Locate the cell with the specified text and output its (X, Y) center coordinate. 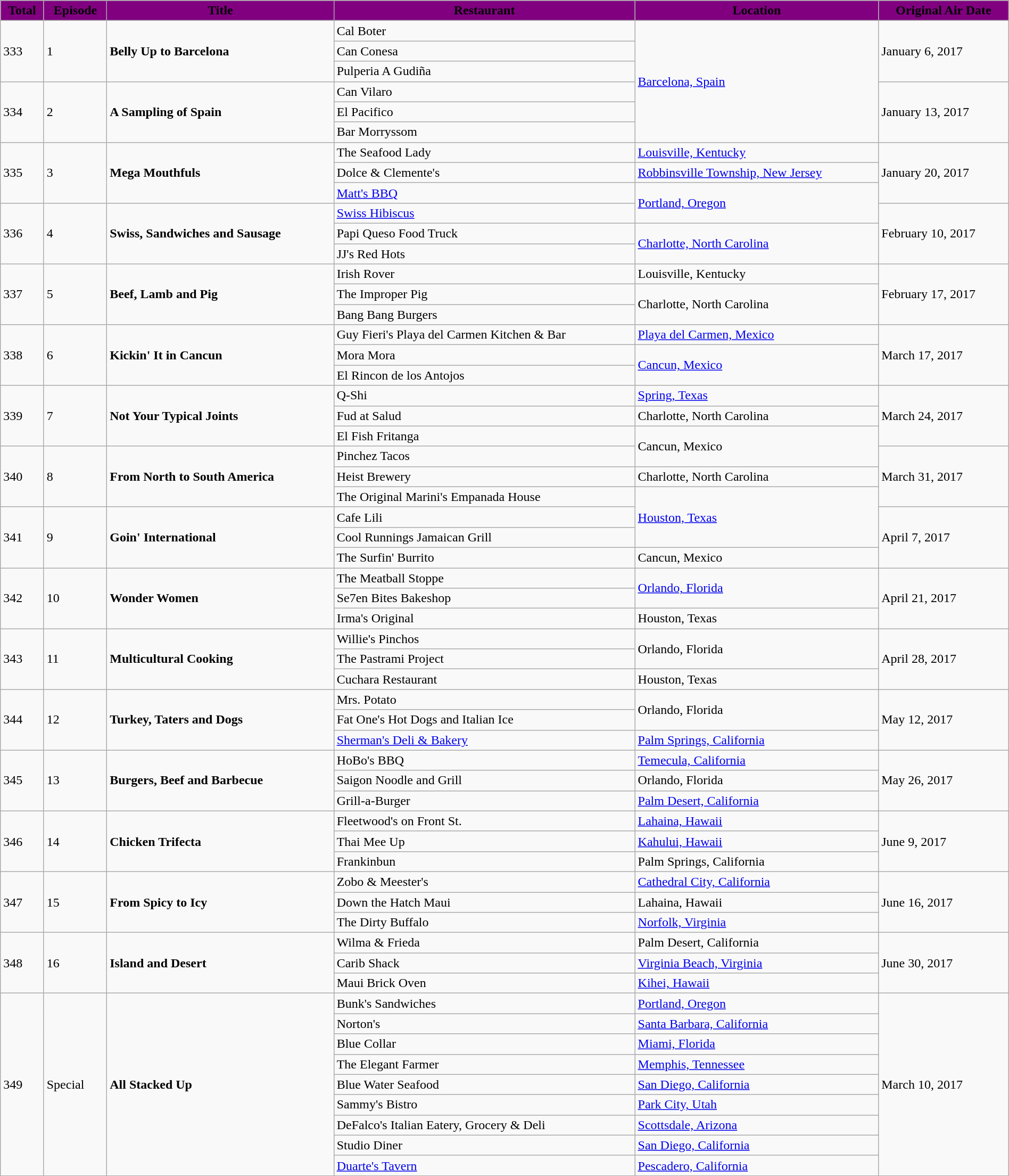
June 30, 2017 (944, 963)
349 (22, 1085)
Virginia Beach, Virginia (757, 963)
Turkey, Taters and Dogs (220, 720)
Wonder Women (220, 598)
4 (76, 233)
April 28, 2017 (944, 659)
Can Vilaro (484, 92)
Duarte's Tavern (484, 1165)
The Improper Pig (484, 294)
Maui Brick Oven (484, 983)
Sherman's Deli & Bakery (484, 740)
Mrs. Potato (484, 700)
345 (22, 780)
Can Conesa (484, 51)
Bang Bang Burgers (484, 315)
A Sampling of Spain (220, 112)
16 (76, 963)
Special (76, 1085)
Kickin' It in Cancun (220, 355)
Episode (76, 11)
341 (22, 537)
Swiss Hibiscus (484, 213)
Pulperia A Gudiña (484, 71)
Pinchez Tacos (484, 456)
Scottsdale, Arizona (757, 1125)
Se7en Bites Bakeshop (484, 598)
HoBo's BBQ (484, 760)
343 (22, 659)
Fat One's Hot Dogs and Italian Ice (484, 720)
Multicultural Cooking (220, 659)
Kihei, Hawaii (757, 983)
May 26, 2017 (944, 780)
Beef, Lamb and Pig (220, 294)
Title (220, 11)
Chicken Trifecta (220, 841)
Memphis, Tennessee (757, 1064)
10 (76, 598)
334 (22, 112)
March 31, 2017 (944, 476)
January 13, 2017 (944, 112)
Blue Water Seafood (484, 1084)
Total (22, 11)
Norfolk, Virginia (757, 923)
Studio Diner (484, 1145)
Belly Up to Barcelona (220, 51)
344 (22, 720)
Playa del Carmen, Mexico (757, 335)
340 (22, 476)
The Seafood Lady (484, 152)
348 (22, 963)
June 16, 2017 (944, 902)
All Stacked Up (220, 1085)
3 (76, 172)
JJ's Red Hots (484, 254)
Irma's Original (484, 619)
Papi Queso Food Truck (484, 233)
Cool Runnings Jamaican Grill (484, 537)
Blue Collar (484, 1044)
Not Your Typical Joints (220, 416)
2 (76, 112)
March 17, 2017 (944, 355)
El Pacifico (484, 112)
Pescadero, California (757, 1165)
Santa Barbara, California (757, 1024)
The Elegant Farmer (484, 1064)
Willie's Pinchos (484, 639)
Swiss, Sandwiches and Sausage (220, 233)
Miami, Florida (757, 1044)
The Dirty Buffalo (484, 923)
March 24, 2017 (944, 416)
Sammy's Bistro (484, 1105)
Irish Rover (484, 274)
Cal Boter (484, 31)
Bunk's Sandwiches (484, 1004)
347 (22, 902)
Thai Mee Up (484, 841)
Restaurant (484, 11)
Spring, Texas (757, 396)
Down the Hatch Maui (484, 902)
342 (22, 598)
January 20, 2017 (944, 172)
April 21, 2017 (944, 598)
Matt's BBQ (484, 193)
337 (22, 294)
Fleetwood's on Front St. (484, 821)
Norton's (484, 1024)
Barcelona, Spain (757, 81)
Frankinbun (484, 861)
Bar Morryssom (484, 132)
DeFalco's Italian Eatery, Grocery & Deli (484, 1125)
1 (76, 51)
Cathedral City, California (757, 882)
Original Air Date (944, 11)
Cuchara Restaurant (484, 679)
Mora Mora (484, 355)
339 (22, 416)
Mega Mouthfuls (220, 172)
March 10, 2017 (944, 1085)
13 (76, 780)
5 (76, 294)
January 6, 2017 (944, 51)
346 (22, 841)
Dolce & Clemente's (484, 172)
Saigon Noodle and Grill (484, 780)
Fud at Salud (484, 416)
The Meatball Stoppe (484, 578)
The Pastrami Project (484, 659)
Cafe Lili (484, 517)
Q-Shi (484, 396)
The Original Marini's Empanada House (484, 497)
El Fish Fritanga (484, 436)
Goin' International (220, 537)
May 12, 2017 (944, 720)
El Rincon de los Antojos (484, 375)
9 (76, 537)
April 7, 2017 (944, 537)
336 (22, 233)
333 (22, 51)
338 (22, 355)
7 (76, 416)
Robbinsville Township, New Jersey (757, 172)
15 (76, 902)
From North to South America (220, 476)
February 10, 2017 (944, 233)
14 (76, 841)
June 9, 2017 (944, 841)
12 (76, 720)
8 (76, 476)
Kahului, Hawaii (757, 841)
335 (22, 172)
Guy Fieri's Playa del Carmen Kitchen & Bar (484, 335)
Zobo & Meester's (484, 882)
Island and Desert (220, 963)
The Surfin' Burrito (484, 557)
Temecula, California (757, 760)
From Spicy to Icy (220, 902)
Wilma & Frieda (484, 943)
Heist Brewery (484, 476)
Carib Shack (484, 963)
11 (76, 659)
6 (76, 355)
Location (757, 11)
February 17, 2017 (944, 294)
Burgers, Beef and Barbecue (220, 780)
Park City, Utah (757, 1105)
Grill-a-Burger (484, 801)
